From the cell containing the given text, extract its center point as [x, y] coordinate. 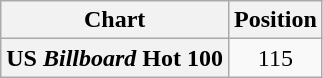
US Billboard Hot 100 [115, 58]
Chart [115, 20]
115 [276, 58]
Position [276, 20]
